For the text-containing cell, return its midpoint in (x, y) coordinate format. 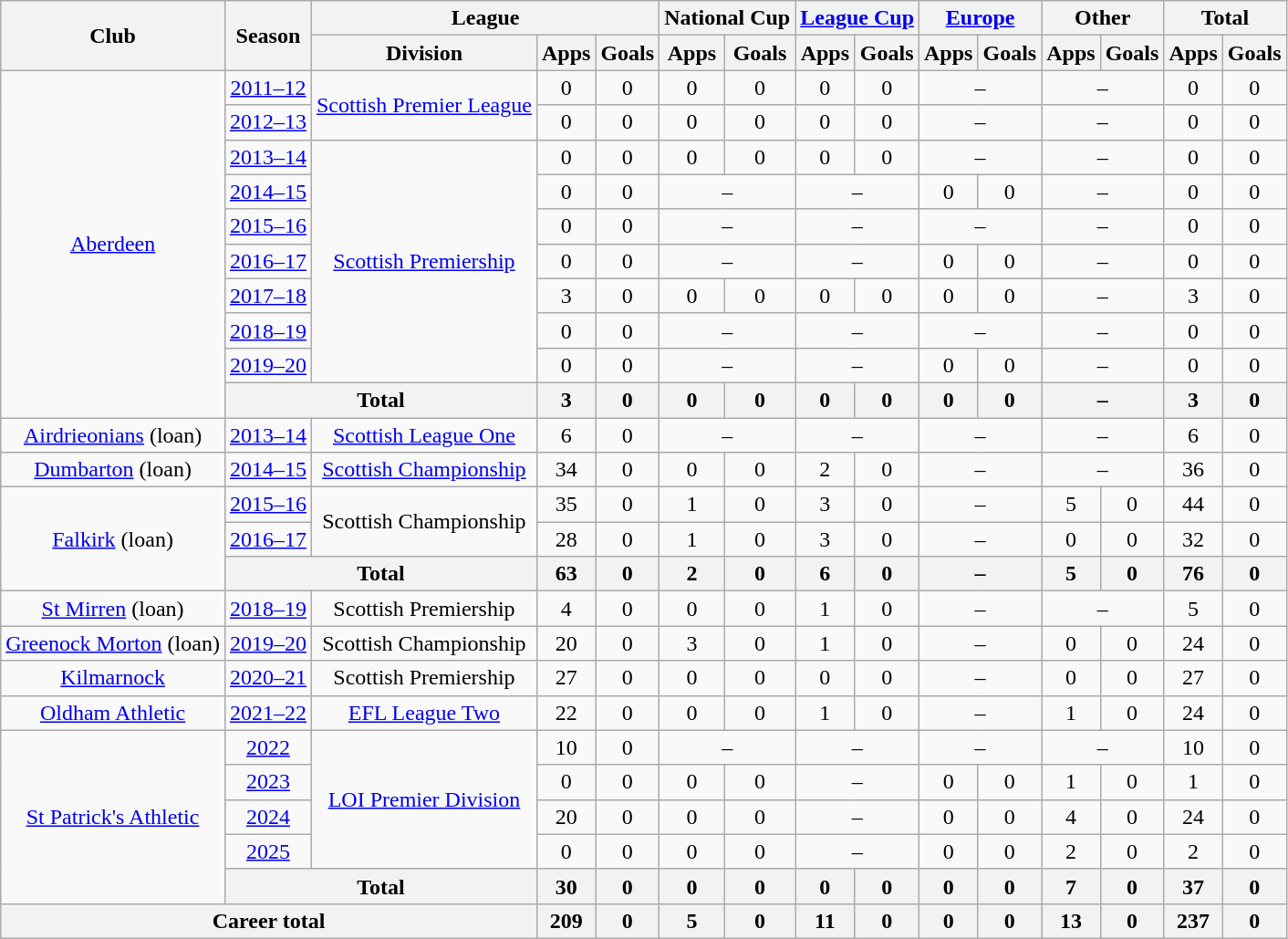
Airdrieonians (loan) (113, 435)
Aberdeen (113, 245)
7 (1071, 886)
Oldham Athletic (113, 713)
76 (1193, 574)
2024 (268, 817)
11 (825, 921)
32 (1193, 539)
30 (566, 886)
44 (1193, 505)
35 (566, 505)
34 (566, 470)
2021–22 (268, 713)
St Patrick's Athletic (113, 817)
League (485, 18)
237 (1193, 921)
League Cup (857, 18)
37 (1193, 886)
13 (1071, 921)
Club (113, 36)
Scottish League One (423, 435)
Dumbarton (loan) (113, 470)
2025 (268, 851)
36 (1193, 470)
Career total (269, 921)
2020–21 (268, 678)
209 (566, 921)
Falkirk (loan) (113, 539)
28 (566, 539)
St Mirren (loan) (113, 609)
2017–18 (268, 296)
63 (566, 574)
Kilmarnock (113, 678)
Other (1103, 18)
2022 (268, 747)
National Cup (728, 18)
Europe (981, 18)
Season (268, 36)
2023 (268, 782)
22 (566, 713)
2011–12 (268, 88)
2012–13 (268, 122)
LOI Premier Division (423, 799)
Greenock Morton (loan) (113, 643)
EFL League Two (423, 713)
Division (423, 53)
Scottish Premier League (423, 105)
